Extract the [X, Y] coordinate from the center of the cell holding the provided text.  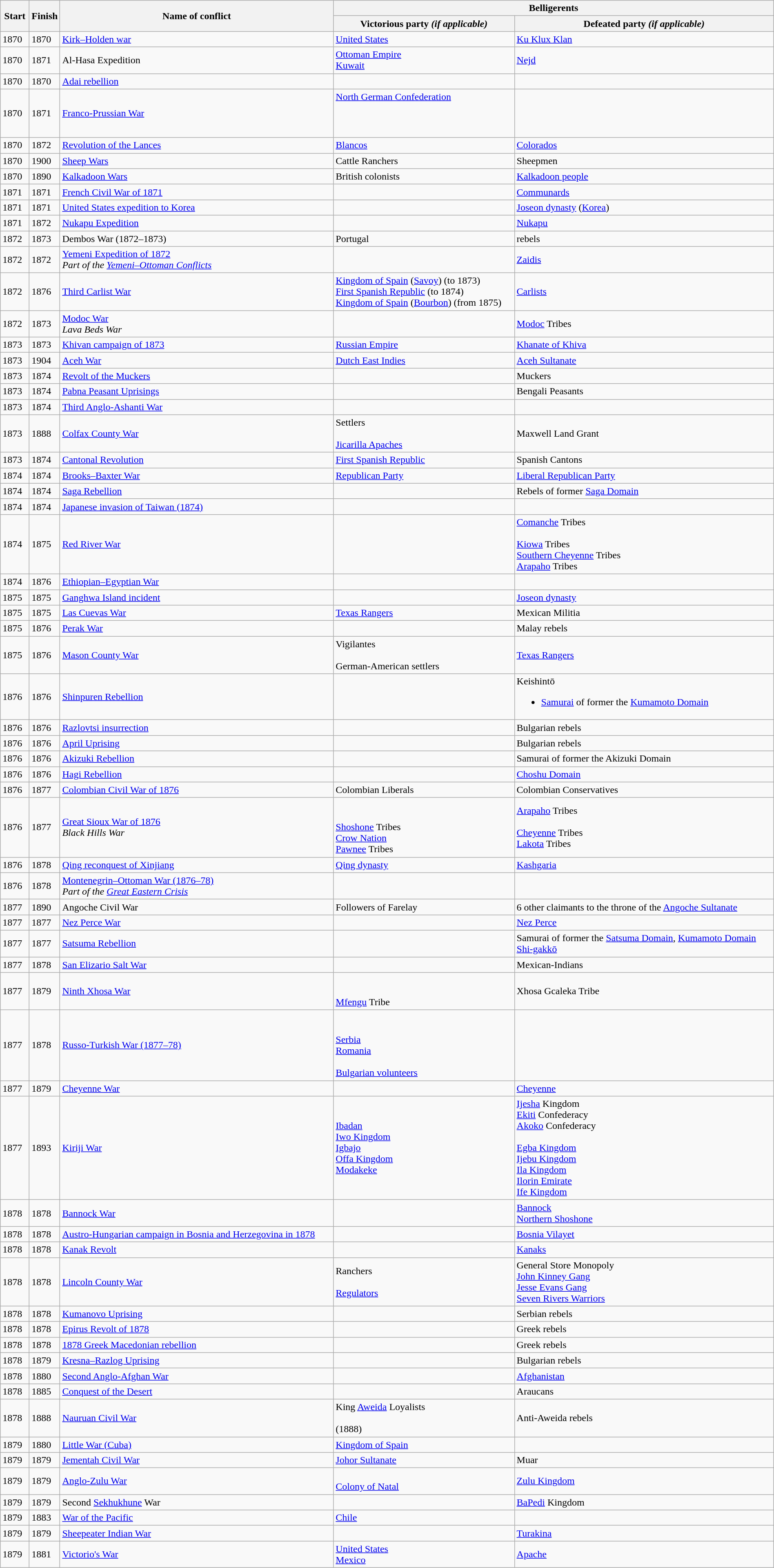
Franco-Prussian War [197, 113]
Apache [644, 1554]
Cheyenne War [197, 1088]
Brooks–Baxter War [197, 475]
Nauruan Civil War [197, 1418]
Nejd [644, 60]
Third Anglo-Ashanti War [197, 407]
Name of conflict [197, 16]
Ijesha Kingdom Ekiti Confederacy Akoko Confederacy Egba Kingdom Ijebu Kingdom Ila Kingdom Ilorin Emirate Ife Kingdom [644, 1148]
Nukapu Expedition [197, 223]
Cantonal Revolution [197, 460]
Chile [424, 1518]
Revolt of the Muckers [197, 376]
Communards [644, 192]
Spanish Cantons [644, 460]
1878 Greek Macedonian rebellion [197, 1345]
Second Anglo-Afghan War [197, 1376]
Adai rebellion [197, 81]
Las Cuevas War [197, 613]
Nez Perce War [197, 922]
Victorio's War [197, 1554]
Vigilantes German-American settlers [424, 655]
rebels [644, 239]
Kashgaria [644, 865]
6 other claimants to the throne of the Angoche Sultanate [644, 907]
Cheyenne [644, 1088]
Blancos [424, 145]
Belligerents [554, 8]
Colombian Conservatives [644, 790]
Xhosa Gcaleka Tribe [644, 991]
Aceh War [197, 360]
Ku Klux Klan [644, 39]
BaPedi Kingdom [644, 1502]
Comanche TribesKiowa Tribes Southern Cheyenne Tribes Arapaho Tribes [644, 544]
Pabna Peasant Uprisings [197, 391]
Modoc WarLava Beds War [197, 324]
Modoc Tribes [644, 324]
Third Carlist War [197, 292]
Colony of Natal [424, 1481]
Dutch East Indies [424, 360]
Samurai of former the Satsuma Domain, Kumamoto DomainShi-gakkō [644, 944]
Portugal [424, 239]
Great Sioux War of 1876Black Hills War [197, 827]
Anglo-Zulu War [197, 1481]
Zaidis [644, 260]
Sheepeater Indian War [197, 1533]
Anti-Aweida rebels [644, 1418]
Serbia Romania Bulgarian volunteers [424, 1046]
Khivan campaign of 1873 [197, 345]
French Civil War of 1871 [197, 192]
BannockNorthern Shoshone [644, 1213]
Ganghwa Island incident [197, 597]
United States [424, 39]
Serbian rebels [644, 1314]
Jementah Civil War [197, 1460]
Colorados [644, 145]
April Uprising [197, 743]
Mfengu Tribe [424, 991]
Nukapu [644, 223]
Saga Rebellion [197, 491]
Joseon dynasty [644, 597]
Ethiopian–Egyptian War [197, 582]
Kingdom of Spain [424, 1444]
Nez Perce [644, 922]
Ninth Xhosa War [197, 991]
Second Sekhukhune War [197, 1502]
Defeated party (if applicable) [644, 24]
Maxwell Land Grant [644, 433]
British colonists [424, 176]
Epirus Revolt of 1878 [197, 1329]
Zulu Kingdom [644, 1481]
Samurai of former the Akizuki Domain [644, 759]
Kirk–Holden war [197, 39]
Mexican Militia [644, 613]
Colfax County War [197, 433]
Akizuki Rebellion [197, 759]
Yemeni Expedition of 1872Part of the Yemeni–Ottoman Conflicts [197, 260]
Kiriji War [197, 1148]
Colombian Civil War of 1876 [197, 790]
Bannock War [197, 1213]
Finish [45, 16]
Dembos War (1872–1873) [197, 239]
Colombian Liberals [424, 790]
Kalkadoon people [644, 176]
Kresna–Razlog Uprising [197, 1360]
Angoche Civil War [197, 907]
Followers of Farelay [424, 907]
Afghanistan [644, 1376]
Conquest of the Desert [197, 1391]
General Store MonopolyJohn Kinney GangJesse Evans GangSeven Rivers Warriors [644, 1281]
Sheepmen [644, 161]
Perak War [197, 629]
1900 [45, 161]
1883 [45, 1518]
Hagi Rebellion [197, 774]
Shoshone Tribes Crow Nation Pawnee Tribes [424, 827]
Kumanovo Uprising [197, 1314]
Cattle Ranchers [424, 161]
Liberal Republican Party [644, 475]
Montenegrin–Ottoman War (1876–78)Part of the Great Eastern Crisis [197, 886]
Austro-Hungarian campaign in Bosnia and Herzegovina in 1878 [197, 1234]
Qing dynasty [424, 865]
Choshu Domain [644, 774]
First Spanish Republic [424, 460]
1881 [45, 1554]
Araucans [644, 1391]
Russian Empire [424, 345]
Ibadan Iwo Kingdom Igbajo Offa Kingdom Modakeke [424, 1148]
San Elizario Salt War [197, 964]
Kanak Revolt [197, 1250]
Joseon dynasty (Korea) [644, 207]
Al-Hasa Expedition [197, 60]
Kanaks [644, 1250]
Malay rebels [644, 629]
United States Mexico [424, 1554]
Red River War [197, 544]
Johor Sultanate [424, 1460]
Satsuma Rebellion [197, 944]
KeishintōSamurai of former the Kumamoto Domain [644, 697]
Bosnia Vilayet [644, 1234]
Aceh Sultanate [644, 360]
Carlists [644, 292]
Russo-Turkish War (1877–78) [197, 1046]
1885 [45, 1391]
Khanate of Khiva [644, 345]
Kalkadoon Wars [197, 176]
Mason County War [197, 655]
Revolution of the Lances [197, 145]
Turakina [644, 1533]
1904 [45, 360]
Razlovtsi insurrection [197, 728]
Muar [644, 1460]
SettlersJicarilla Apaches [424, 433]
King Aweida Loyalists (1888) [424, 1418]
Rebels of former Saga Domain [644, 491]
Mexican-Indians [644, 964]
War of the Pacific [197, 1518]
United States expedition to Korea [197, 207]
Bengali Peasants [644, 391]
Lincoln County War [197, 1281]
1893 [45, 1148]
Ranchers Regulators [424, 1281]
Muckers [644, 376]
Republican Party [424, 475]
Arapaho TribesCheyenne Tribes Lakota Tribes [644, 827]
Victorious party (if applicable) [424, 24]
Start [15, 16]
Ottoman Empire Kuwait [424, 60]
Japanese invasion of Taiwan (1874) [197, 506]
Shinpuren Rebellion [197, 697]
North German Confederation [424, 113]
Qing reconquest of Xinjiang [197, 865]
Kingdom of Spain (Savoy) (to 1873) First Spanish Republic (to 1874) Kingdom of Spain (Bourbon) (from 1875) [424, 292]
Little War (Cuba) [197, 1444]
Sheep Wars [197, 161]
